Extract the (X, Y) coordinate from the center of the cell holding the provided text.  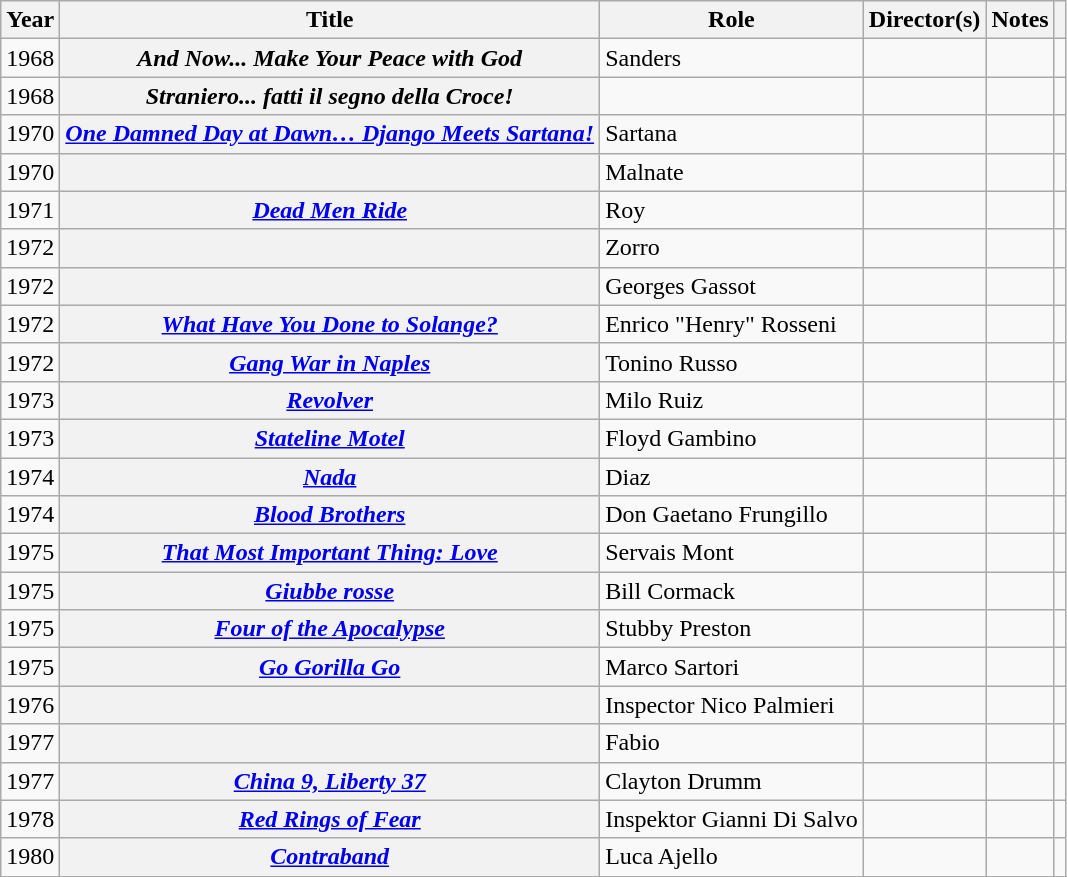
Milo Ruiz (732, 400)
Floyd Gambino (732, 438)
And Now... Make Your Peace with God (330, 58)
Marco Sartori (732, 667)
Don Gaetano Frungillo (732, 515)
Sartana (732, 134)
Role (732, 20)
Fabio (732, 743)
1978 (30, 819)
1971 (30, 210)
One Damned Day at Dawn… Django Meets Sartana! (330, 134)
Luca Ajello (732, 857)
Stateline Motel (330, 438)
What Have You Done to Solange? (330, 324)
Malnate (732, 172)
1976 (30, 705)
Gang War in Naples (330, 362)
Title (330, 20)
Red Rings of Fear (330, 819)
Stubby Preston (732, 629)
1980 (30, 857)
Clayton Drumm (732, 781)
Go Gorilla Go (330, 667)
Georges Gassot (732, 286)
Roy (732, 210)
Four of the Apocalypse (330, 629)
Blood Brothers (330, 515)
Inspektor Gianni Di Salvo (732, 819)
Diaz (732, 477)
Giubbe rosse (330, 591)
Notes (1020, 20)
Tonino Russo (732, 362)
Director(s) (924, 20)
Straniero... fatti il segno della Croce! (330, 96)
Year (30, 20)
Zorro (732, 248)
Inspector Nico Palmieri (732, 705)
That Most Important Thing: Love (330, 553)
China 9, Liberty 37 (330, 781)
Servais Mont (732, 553)
Sanders (732, 58)
Bill Cormack (732, 591)
Dead Men Ride (330, 210)
Contraband (330, 857)
Enrico "Henry" Rosseni (732, 324)
Revolver (330, 400)
Nada (330, 477)
